Provide the [X, Y] coordinate of the cell's center where the given text is located.  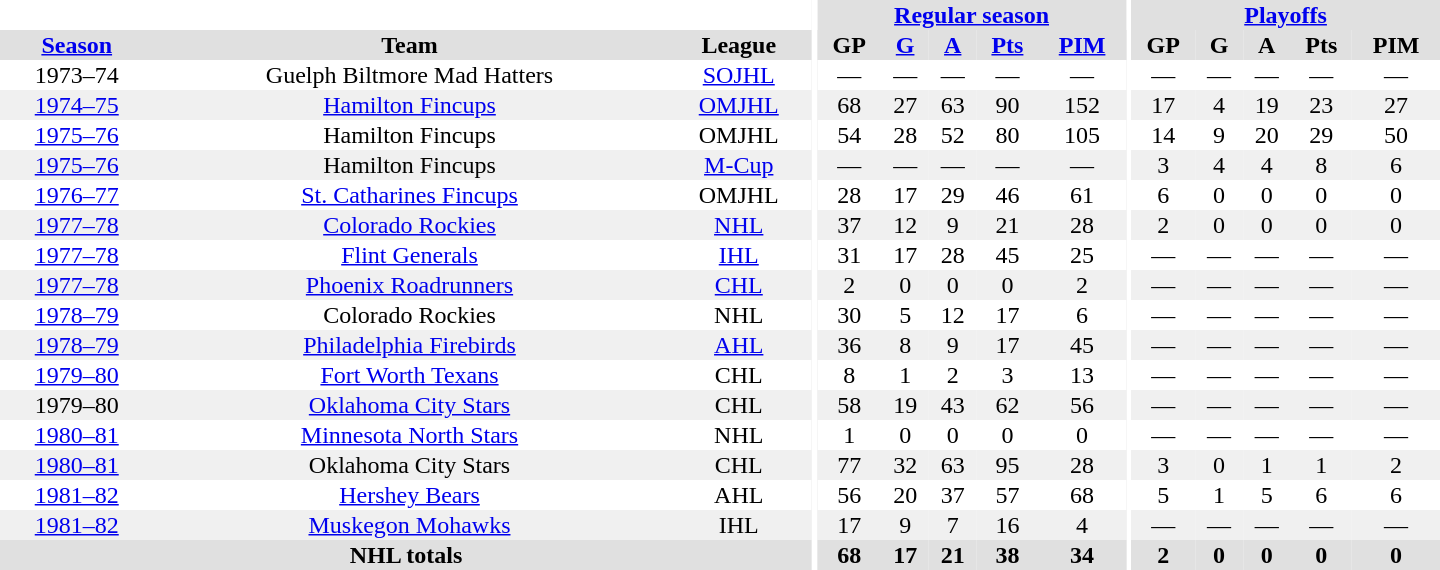
80 [1008, 135]
1974–75 [76, 105]
NHL totals [406, 555]
61 [1082, 195]
M-Cup [739, 165]
34 [1082, 555]
Playoffs [1286, 15]
1976–77 [76, 195]
Guelph Biltmore Mad Hatters [409, 75]
Fort Worth Texans [409, 375]
152 [1082, 105]
54 [849, 135]
23 [1321, 105]
Muskegon Mohawks [409, 525]
Regular season [972, 15]
52 [953, 135]
SOJHL [739, 75]
31 [849, 255]
36 [849, 345]
St. Catharines Fincups [409, 195]
62 [1008, 405]
46 [1008, 195]
Season [76, 45]
50 [1396, 135]
7 [953, 525]
38 [1008, 555]
95 [1008, 465]
Phoenix Roadrunners [409, 285]
77 [849, 465]
13 [1082, 375]
14 [1163, 135]
Philadelphia Firebirds [409, 345]
57 [1008, 495]
30 [849, 315]
League [739, 45]
90 [1008, 105]
58 [849, 405]
43 [953, 405]
Minnesota North Stars [409, 435]
25 [1082, 255]
Hershey Bears [409, 495]
Team [409, 45]
105 [1082, 135]
16 [1008, 525]
Flint Generals [409, 255]
32 [905, 465]
1973–74 [76, 75]
